Determine the [X, Y] coordinate at the center of the cell enclosing the given text.  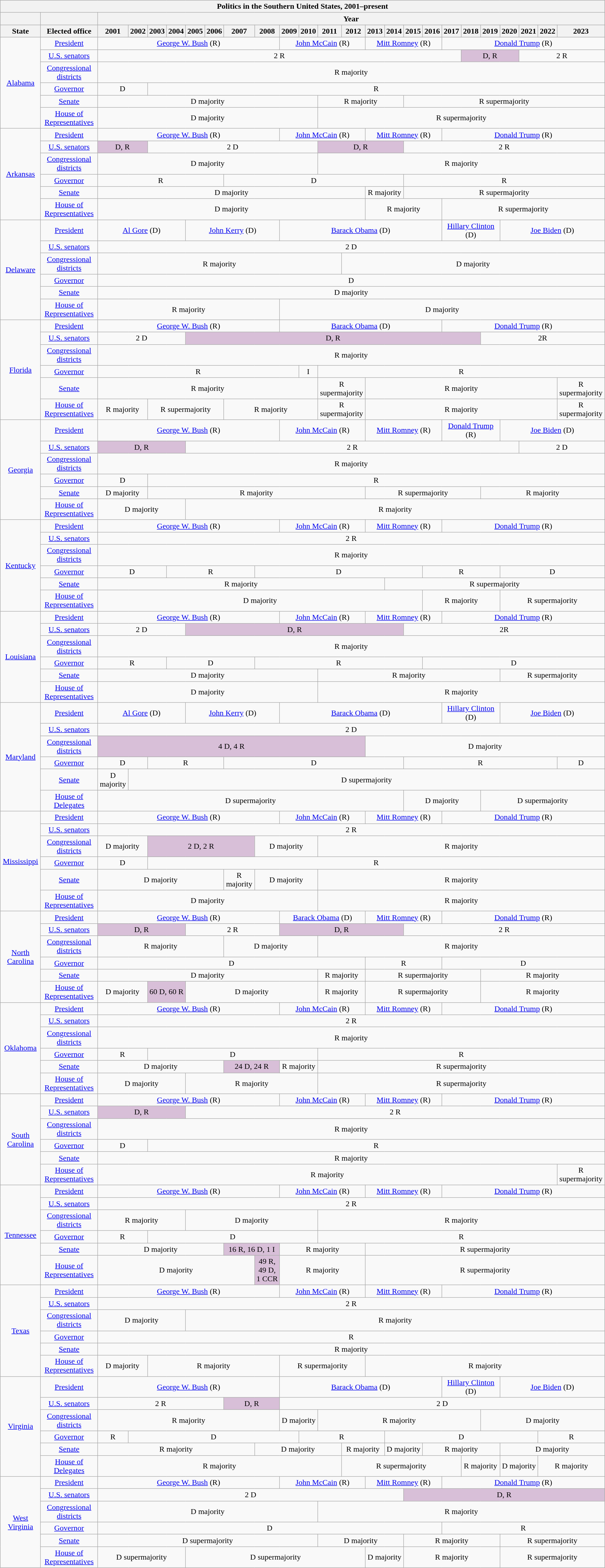
2006 [214, 31]
4 D, 4 R [231, 746]
2014 [394, 31]
2002 [138, 31]
Tennessee [21, 1235]
2005 [195, 31]
Virginia [21, 1426]
2021 [529, 31]
49 R, 49 D, 1 CCR [267, 1270]
2010 [308, 31]
Mississippi [21, 861]
State [21, 31]
2022 [547, 31]
24 D, 24 R [251, 1067]
2016 [432, 31]
Louisiana [21, 657]
2020 [509, 31]
2011 [330, 31]
2018 [471, 31]
Oklahoma [21, 1048]
Maryland [21, 757]
2003 [157, 31]
16 R, 16 D, 1 I [251, 1249]
2023 [581, 31]
2013 [375, 31]
Kentucky [21, 565]
Texas [21, 1331]
Politics in the Southern United States, 2001–present [302, 6]
Delaware [21, 270]
2009 [289, 31]
I [308, 371]
South Carolina [21, 1139]
2017 [451, 31]
West Virginia [21, 1522]
2007 [239, 31]
2015 [413, 31]
Arkansas [21, 174]
2001 [113, 31]
2004 [176, 31]
North Carolina [21, 957]
Year [351, 19]
2019 [490, 31]
2008 [267, 31]
Florida [21, 370]
2012 [354, 31]
60 D, 60 R [166, 992]
2 D, 2 R [201, 846]
Alabama [21, 83]
Georgia [21, 469]
Elected office [69, 31]
